Scan for the cell matching the given text and deliver its [X, Y] coordinate at center. 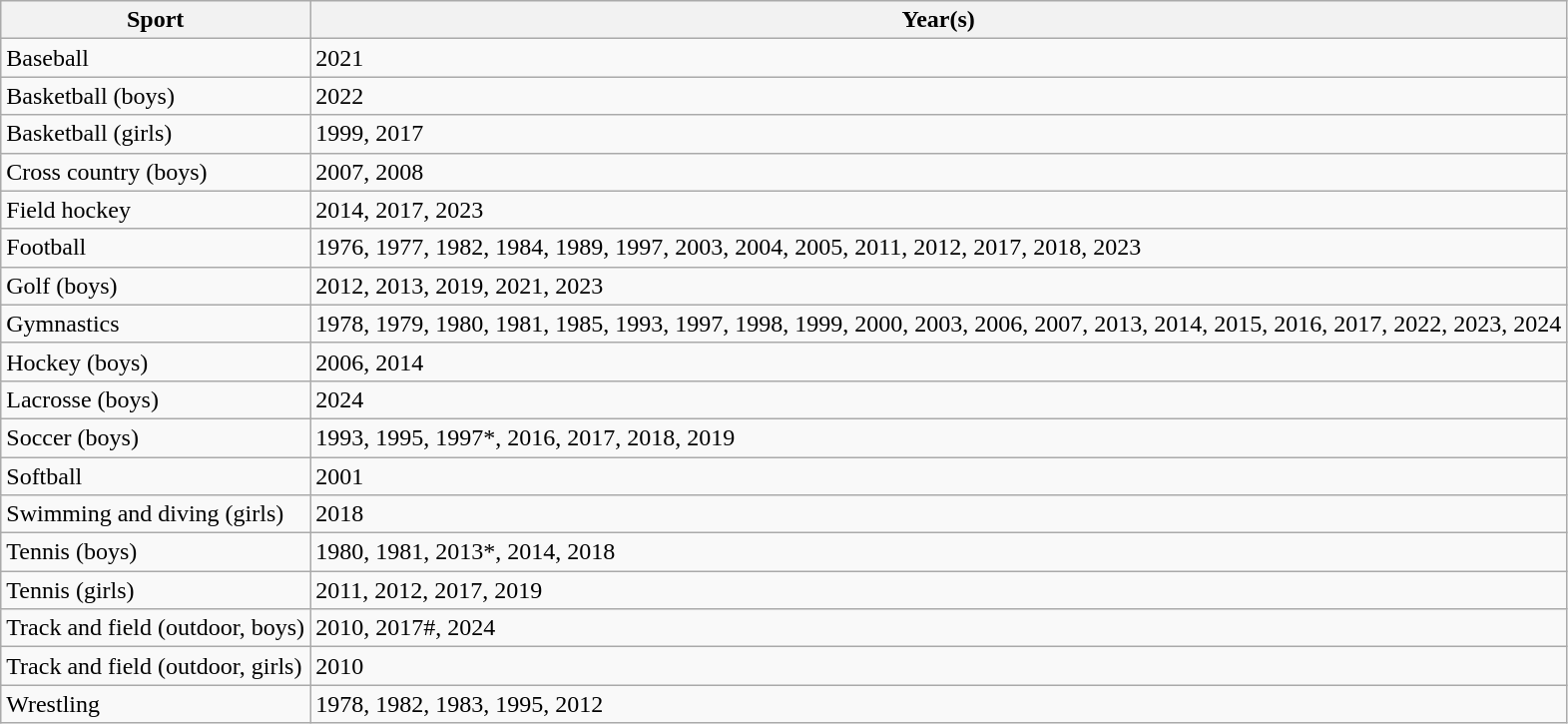
2018 [938, 514]
Year(s) [938, 20]
Soccer (boys) [156, 437]
1976, 1977, 1982, 1984, 1989, 1997, 2003, 2004, 2005, 2011, 2012, 2017, 2018, 2023 [938, 248]
2014, 2017, 2023 [938, 210]
Football [156, 248]
2007, 2008 [938, 172]
Swimming and diving (girls) [156, 514]
Baseball [156, 58]
1999, 2017 [938, 134]
Track and field (outdoor, girls) [156, 666]
1978, 1979, 1980, 1981, 1985, 1993, 1997, 1998, 1999, 2000, 2003, 2006, 2007, 2013, 2014, 2015, 2016, 2017, 2022, 2023, 2024 [938, 324]
Wrestling [156, 704]
Tennis (girls) [156, 590]
2011, 2012, 2017, 2019 [938, 590]
Sport [156, 20]
Field hockey [156, 210]
Golf (boys) [156, 286]
Hockey (boys) [156, 362]
Lacrosse (boys) [156, 399]
Basketball (boys) [156, 96]
2012, 2013, 2019, 2021, 2023 [938, 286]
2001 [938, 476]
2010 [938, 666]
Basketball (girls) [156, 134]
Gymnastics [156, 324]
Track and field (outdoor, boys) [156, 628]
Cross country (boys) [156, 172]
Softball [156, 476]
2021 [938, 58]
2010, 2017#, 2024 [938, 628]
1993, 1995, 1997*, 2016, 2017, 2018, 2019 [938, 437]
2006, 2014 [938, 362]
Tennis (boys) [156, 552]
2022 [938, 96]
1980, 1981, 2013*, 2014, 2018 [938, 552]
2024 [938, 399]
1978, 1982, 1983, 1995, 2012 [938, 704]
